For the text-containing cell, return its midpoint in [X, Y] coordinate format. 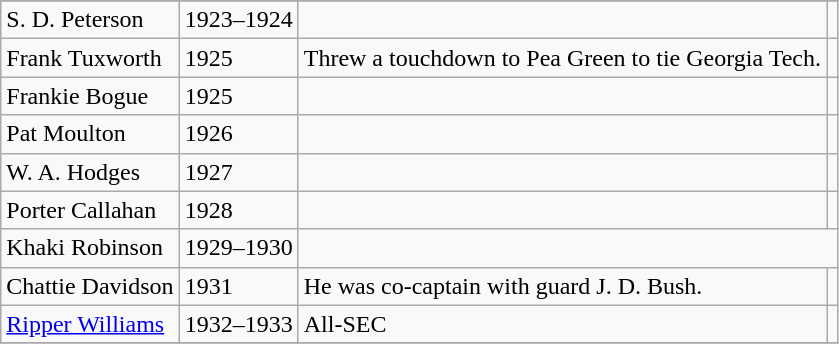
1929–1930 [238, 248]
Khaki Robinson [90, 248]
Chattie Davidson [90, 286]
Frankie Bogue [90, 96]
1932–1933 [238, 324]
1926 [238, 134]
Frank Tuxworth [90, 58]
Ripper Williams [90, 324]
1928 [238, 210]
S. D. Peterson [90, 20]
Pat Moulton [90, 134]
1923–1924 [238, 20]
W. A. Hodges [90, 172]
Threw a touchdown to Pea Green to tie Georgia Tech. [562, 58]
1931 [238, 286]
1927 [238, 172]
He was co-captain with guard J. D. Bush. [562, 286]
All-SEC [562, 324]
Porter Callahan [90, 210]
